Extract the (x, y) coordinate from the center of the cell holding the provided text.  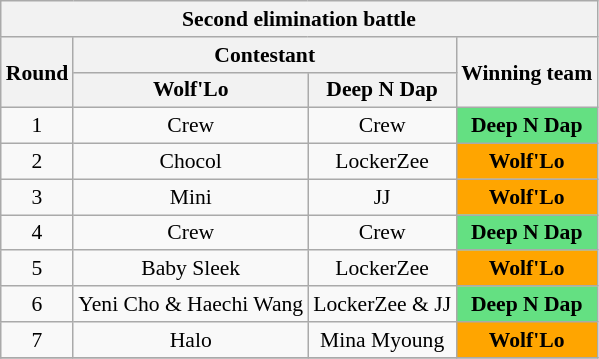
Second elimination battle (299, 19)
1 (38, 126)
6 (38, 304)
Contestant (264, 55)
LockerZee & JJ (382, 304)
Round (38, 72)
5 (38, 269)
3 (38, 197)
Halo (190, 340)
Winning team (526, 72)
Mini (190, 197)
7 (38, 340)
2 (38, 162)
Chocol (190, 162)
Yeni Cho & Haechi Wang (190, 304)
JJ (382, 197)
Baby Sleek (190, 269)
4 (38, 233)
Mina Myoung (382, 340)
